Detect which cell encompasses the target text, then output its (X, Y) center coordinate. 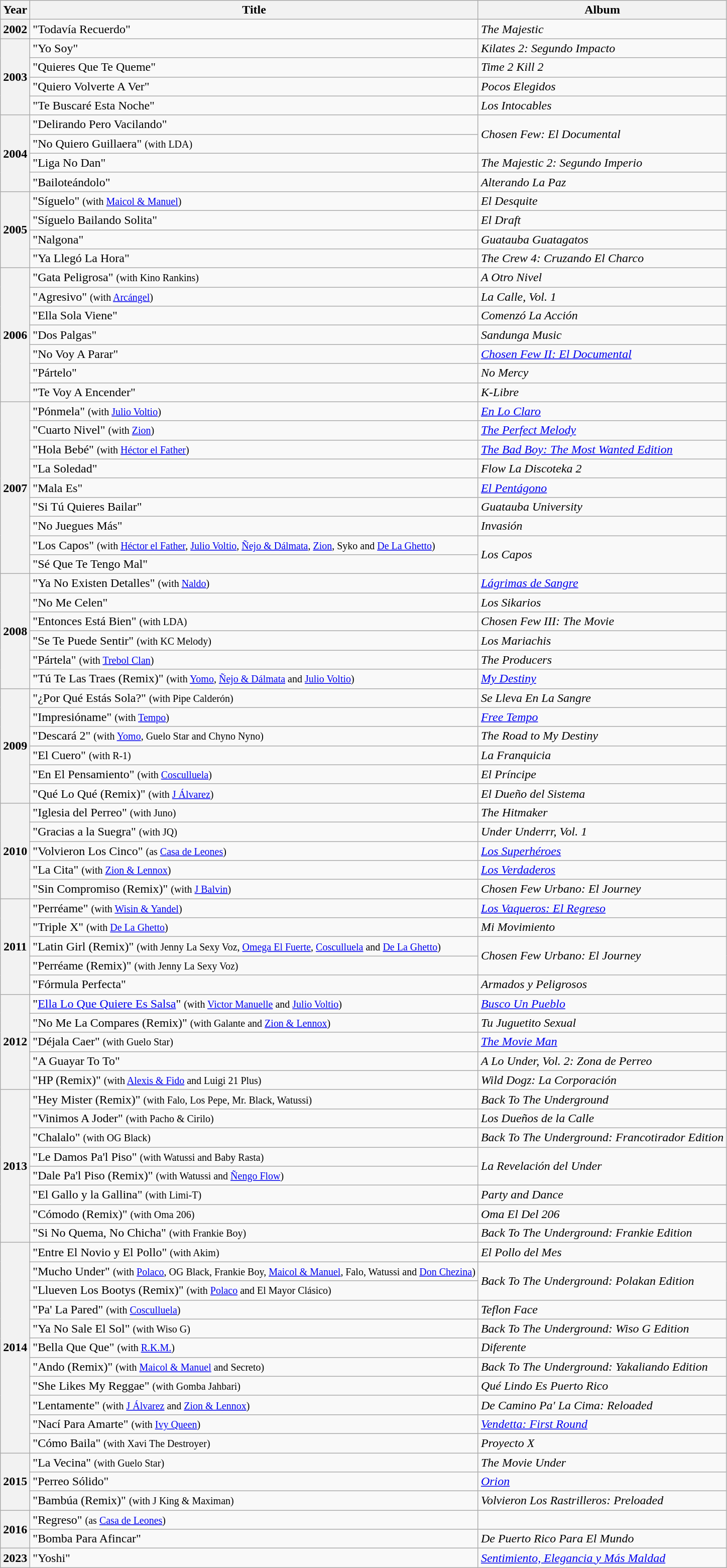
"Yo Soy" (254, 48)
Wild Dogz: La Corporación (602, 1080)
Chosen Few II: El Documental (602, 354)
2023 (15, 1558)
2005 (15, 229)
Orion (602, 1482)
The Majestic 2: Segundo Imperio (602, 163)
Se Lleva En La Sangre (602, 698)
Pocos Elegidos (602, 86)
2004 (15, 153)
En Lo Claro (602, 411)
"Ya No Sale El Sol" (with Wiso G) (254, 1329)
"Triple X" (with De La Ghetto) (254, 927)
Sentimiento, Elegancia y Más Maldad (602, 1558)
"Cómodo (Remix)" (with Oma 206) (254, 1214)
Guatauba University (602, 507)
Armados y Peligrosos (602, 985)
"Todavía Recuerdo" (254, 29)
Los Verdaderos (602, 870)
Invasión (602, 526)
"Yoshi" (254, 1558)
Oma El Del 206 (602, 1214)
The Movie Man (602, 1042)
"Bomba Para Afincar" (254, 1539)
"Sé Que Te Tengo Mal" (254, 564)
"Descará 2" (with Yomo, Guelo Star and Chyno Nyno) (254, 736)
A Lo Under, Vol. 2: Zona de Perreo (602, 1061)
"Fórmula Perfecta" (254, 985)
"Nací Para Amarte" (with Ivy Queen) (254, 1424)
Free Tempo (602, 717)
"Sin Compromiso (Remix)" (with J Balvin) (254, 889)
"Qué Lo Qué (Remix)" (with J Álvarez) (254, 793)
Party and Dance (602, 1195)
The Perfect Melody (602, 430)
Under Underrr, Vol. 1 (602, 831)
"Pa' La Pared" (with Cosculluela) (254, 1309)
"Le Damos Pa'l Piso" (with Watussi and Baby Rasta) (254, 1156)
Year (15, 10)
"Regreso" (as Casa de Leones) (254, 1520)
Los Sikarios (602, 602)
"Liga No Dan" (254, 163)
"Mala Es" (254, 488)
"Te Buscaré Esta Noche" (254, 105)
Back To The Underground: Wiso G Edition (602, 1329)
"Ya No Existen Detalles" (with Naldo) (254, 583)
"El Gallo y la Gallina" (with Limi-T) (254, 1195)
"Perreo Sólido" (254, 1482)
Kilates 2: Segundo Impacto (602, 48)
2002 (15, 29)
The Crew 4: Cruzando El Charco (602, 259)
"Lentamente" (with J Álvarez and Zion & Lennox) (254, 1405)
"Delirando Pero Vacilando" (254, 125)
Back To The Underground: Polakan Edition (602, 1281)
"Quiero Volverte A Ver" (254, 86)
"Te Voy A Encender" (254, 392)
Busco Un Pueblo (602, 1004)
"La Vecina" (with Guelo Star) (254, 1463)
Los Capos (602, 554)
La Revelación del Under (602, 1166)
Album (602, 10)
"No Juegues Más" (254, 526)
Proyecto X (602, 1443)
La Franquicia (602, 755)
"A Guayar To To" (254, 1061)
"Dale Pa'l Piso (Remix)" (with Watussi and Ñengo Flow) (254, 1176)
"Bambúa (Remix)" (with J King & Maximan) (254, 1501)
"Ella Lo Que Quiere Es Salsa" (with Victor Manuelle and Julio Voltio) (254, 1004)
2006 (15, 335)
2003 (15, 77)
"Entonces Está Bien" (with LDA) (254, 622)
"She Likes My Reggae" (with Gomba Jahbari) (254, 1386)
"Cómo Baila" (with Xavi The Destroyer) (254, 1443)
"Perréame (Remix)" (with Jenny La Sexy Voz) (254, 966)
Back To The Underground: Yakaliando Edition (602, 1367)
"Síguelo" (with Maicol & Manuel) (254, 201)
Teflon Face (602, 1309)
2010 (15, 851)
2012 (15, 1042)
Back To The Underground: Frankie Edition (602, 1233)
"Bailoteándolo" (254, 182)
"Los Capos" (with Héctor el Father, Julio Voltio, Ñejo & Dálmata, Zion, Syko and De La Ghetto) (254, 545)
2015 (15, 1482)
"Ando (Remix)" (with Maicol & Manuel and Secreto) (254, 1367)
"Déjala Caer" (with Guelo Star) (254, 1042)
"Quieres Que Te Queme" (254, 67)
"Impresióname" (with Tempo) (254, 717)
"Si Tú Quieres Bailar" (254, 507)
"Vinimos A Joder" (with Pacho & Cirilo) (254, 1118)
"Chalalo" (with OG Black) (254, 1137)
"Cuarto Nivel" (with Zion) (254, 430)
"La Soledad" (254, 468)
2013 (15, 1166)
"Síguelo Bailando Solita" (254, 220)
"Hola Bebé" (with Héctor el Father) (254, 449)
Chosen Few III: The Movie (602, 622)
Flow La Discoteka 2 (602, 468)
Volvieron Los Rastrilleros: Preloaded (602, 1501)
El Pollo del Mes (602, 1252)
Los Intocables (602, 105)
"Latin Girl (Remix)" (with Jenny La Sexy Voz, Omega El Fuerte, Cosculluela and De La Ghetto) (254, 946)
El Draft (602, 220)
Guatauba Guatagatos (602, 239)
2014 (15, 1348)
2008 (15, 631)
The Bad Boy: The Most Wanted Edition (602, 449)
A Otro Nivel (602, 278)
El Pentágono (602, 488)
"Iglesia del Perreo" (with Juno) (254, 812)
"Dos Palgas" (254, 335)
"Gracias a la Suegra" (with JQ) (254, 831)
"En El Pensamiento" (with Cosculluela) (254, 774)
2016 (15, 1529)
Qué Lindo Es Puerto Rico (602, 1386)
Vendetta: First Round (602, 1424)
The Road to My Destiny (602, 736)
De Puerto Rico Para El Mundo (602, 1539)
"Pónmela" (with Julio Voltio) (254, 411)
"Llueven Los Bootys (Remix)" (with Polaco and El Mayor Clásico) (254, 1290)
La Calle, Vol. 1 (602, 297)
"Nalgona" (254, 239)
El Príncipe (602, 774)
"Ella Sola Viene" (254, 316)
"¿Por Qué Estás Sola?" (with Pipe Calderón) (254, 698)
Chosen Few: El Documental (602, 134)
Los Superhéroes (602, 851)
2007 (15, 488)
"No Quiero Guillaera" (with LDA) (254, 144)
My Destiny (602, 679)
Diferente (602, 1348)
"No Voy A Parar" (254, 354)
Back To The Underground: Francotirador Edition (602, 1137)
"Pártelo" (254, 373)
2011 (15, 946)
"El Cuero" (with R-1) (254, 755)
The Producers (602, 660)
El Dueño del Sistema (602, 793)
"Si No Quema, No Chicha" (with Frankie Boy) (254, 1233)
"Se Te Puede Sentir" (with KC Melody) (254, 641)
El Desquite (602, 201)
The Hitmaker (602, 812)
"Volvieron Los Cinco" (as Casa de Leones) (254, 851)
Title (254, 10)
Los Mariachis (602, 641)
"HP (Remix)" (with Alexis & Fido and Luigi 21 Plus) (254, 1080)
The Movie Under (602, 1463)
"Gata Peligrosa" (with Kino Rankins) (254, 278)
"Pártela" (with Trebol Clan) (254, 660)
"Mucho Under" (with Polaco, OG Black, Frankie Boy, Maicol & Manuel, Falo, Watussi and Don Chezina) (254, 1271)
Los Dueños de la Calle (602, 1118)
Alterando La Paz (602, 182)
"Agresivo" (with Arcángel) (254, 297)
K-Libre (602, 392)
No Mercy (602, 373)
"No Me La Compares (Remix)" (with Galante and Zion & Lennox) (254, 1023)
Sandunga Music (602, 335)
"Bella Que Que" (with R.K.M.) (254, 1348)
Lágrimas de Sangre (602, 583)
Comenzó La Acción (602, 316)
"Ya Llegó La Hora" (254, 259)
"No Me Celen" (254, 602)
Mi Movimiento (602, 927)
"La Cita" (with Zion & Lennox) (254, 870)
De Camino Pa' La Cima: Reloaded (602, 1405)
The Majestic (602, 29)
Back To The Underground (602, 1099)
"Entre El Novio y El Pollo" (with Akim) (254, 1252)
Time 2 Kill 2 (602, 67)
"Hey Mister (Remix)" (with Falo, Los Pepe, Mr. Black, Watussi) (254, 1099)
"Tú Te Las Traes (Remix)" (with Yomo, Ñejo & Dálmata and Julio Voltio) (254, 679)
"Perréame" (with Wisin & Yandel) (254, 908)
Los Vaqueros: El Regreso (602, 908)
2009 (15, 746)
Tu Juguetito Sexual (602, 1023)
